Return the (x, y) coordinate for the center point of the cell that contains the specified text.  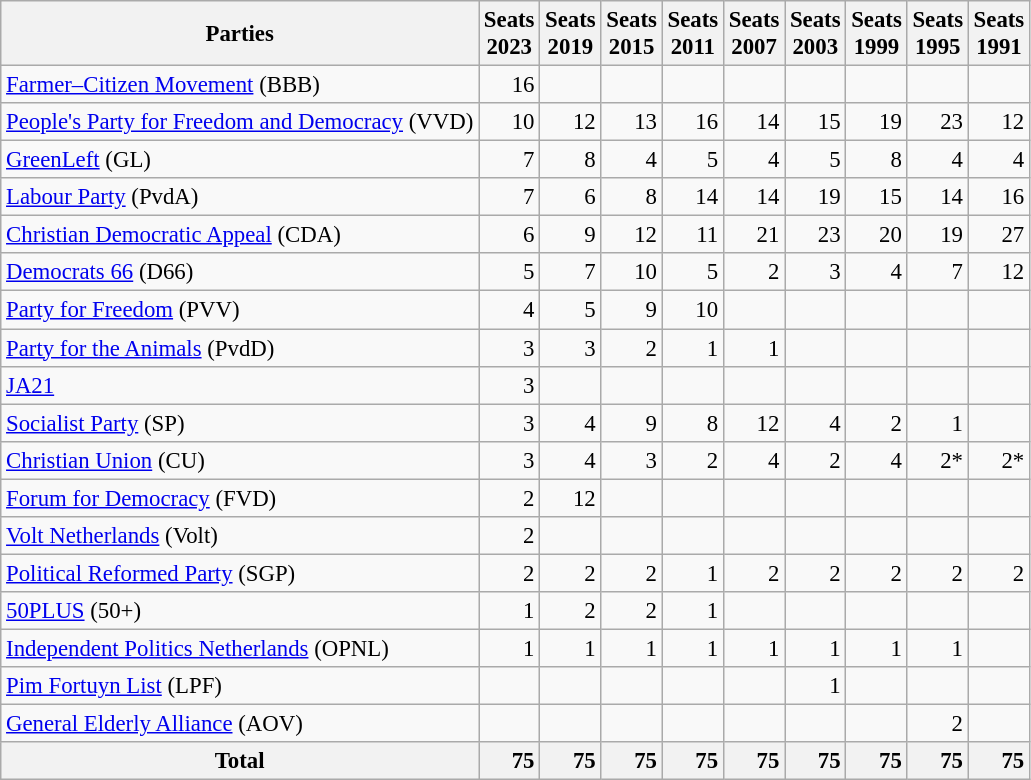
Labour Party (PvdA) (240, 197)
Independent Politics Netherlands (OPNL) (240, 648)
20 (876, 235)
13 (632, 122)
Volt Netherlands (Volt) (240, 536)
Parties (240, 34)
Seats 2023 (510, 34)
Seats 1999 (876, 34)
Seats 1991 (998, 34)
GreenLeft (GL) (240, 160)
Seats 2011 (692, 34)
Political Reformed Party (SGP) (240, 573)
Forum for Democracy (FVD) (240, 498)
Democrats 66 (D66) (240, 273)
50PLUS (50+) (240, 611)
Total (240, 761)
Socialist Party (SP) (240, 423)
21 (754, 235)
Seats 2007 (754, 34)
Pim Fortuyn List (LPF) (240, 686)
Party for Freedom (PVV) (240, 310)
Seats 1995 (938, 34)
Party for the Animals (PvdD) (240, 348)
27 (998, 235)
JA21 (240, 385)
General Elderly Alliance (AOV) (240, 724)
Farmer–Citizen Movement (BBB) (240, 85)
Christian Union (CU) (240, 460)
People's Party for Freedom and Democracy (VVD) (240, 122)
Seats 2003 (816, 34)
Seats 2015 (632, 34)
Seats 2019 (570, 34)
11 (692, 235)
Christian Democratic Appeal (CDA) (240, 235)
